Scan for the cell matching the given text and deliver its [x, y] coordinate at center. 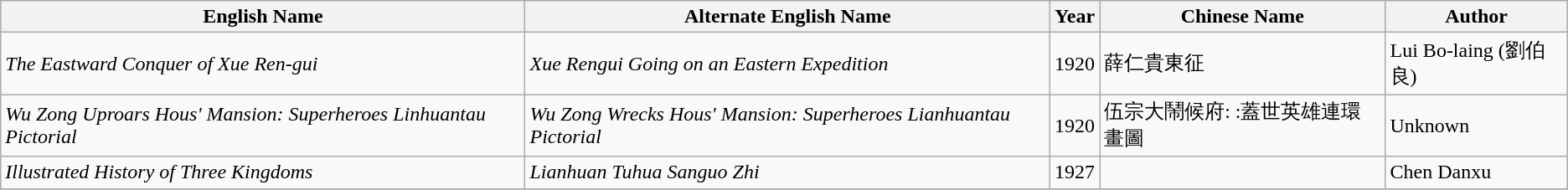
Unknown [1476, 126]
Chen Danxu [1476, 172]
Wu Zong Uproars Hous' Mansion: Superheroes Linhuantau Pictorial [263, 126]
伍宗大鬧候府: :蓋世英雄連環畫圖 [1243, 126]
Wu Zong Wrecks Hous' Mansion: Superheroes Lianhuantau Pictorial [787, 126]
Lianhuan Tuhua Sanguo Zhi [787, 172]
Year [1075, 17]
Alternate English Name [787, 17]
Illustrated History of Three Kingdoms [263, 172]
Lui Bo-laing (劉伯良) [1476, 64]
1927 [1075, 172]
Author [1476, 17]
Chinese Name [1243, 17]
Xue Rengui Going on an Eastern Expedition [787, 64]
English Name [263, 17]
The Eastward Conquer of Xue Ren-gui [263, 64]
薛仁貴東征 [1243, 64]
